Determine the [x, y] coordinate at the center of the cell enclosing the given text.  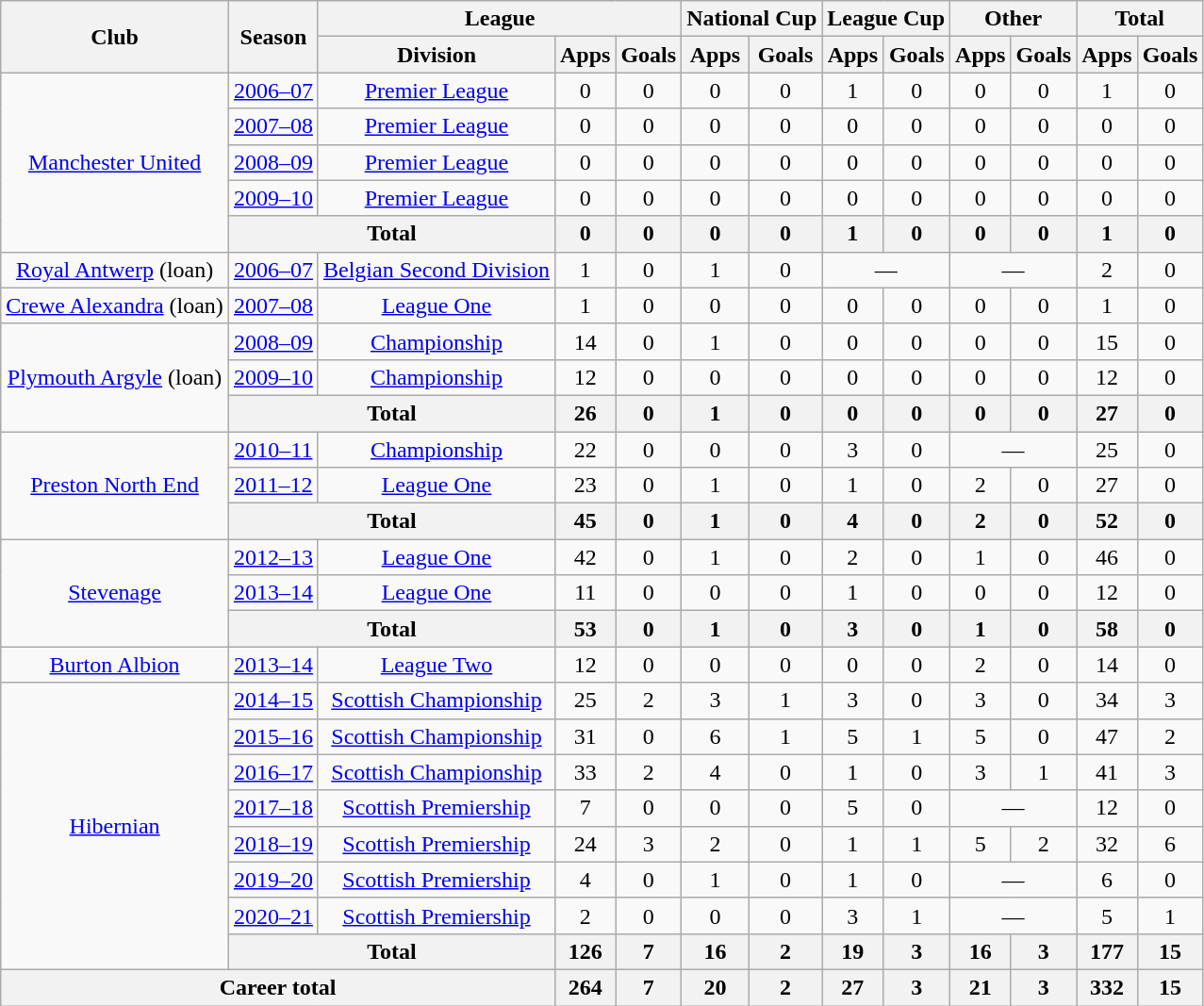
20 [716, 987]
Club [115, 37]
23 [585, 486]
126 [585, 951]
53 [585, 629]
2010–11 [273, 450]
177 [1107, 951]
46 [1107, 557]
Other [1014, 19]
Belgian Second Division [436, 270]
2012–13 [273, 557]
332 [1107, 987]
Plymouth Argyle (loan) [115, 377]
2011–12 [273, 486]
264 [585, 987]
League Cup [886, 19]
Burton Albion [115, 665]
Season [273, 37]
2017–18 [273, 808]
19 [852, 951]
11 [585, 593]
26 [585, 413]
22 [585, 450]
42 [585, 557]
Preston North End [115, 486]
2018–19 [273, 844]
Manchester United [115, 162]
31 [585, 736]
24 [585, 844]
Division [436, 55]
League [500, 19]
47 [1107, 736]
Crewe Alexandra (loan) [115, 305]
National Cup [752, 19]
2019–20 [273, 880]
League Two [436, 665]
21 [981, 987]
Hibernian [115, 826]
34 [1107, 701]
2014–15 [273, 701]
52 [1107, 521]
45 [585, 521]
41 [1107, 772]
32 [1107, 844]
2016–17 [273, 772]
2020–21 [273, 915]
Stevenage [115, 593]
2015–16 [273, 736]
58 [1107, 629]
Career total [278, 987]
Royal Antwerp (loan) [115, 270]
33 [585, 772]
